Identify which cell holds the provided text, then report its (x, y) central coordinate. 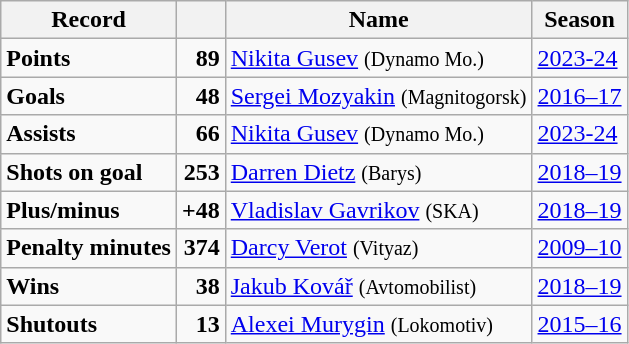
Goals (89, 96)
Darren Dietz (Barys) (378, 172)
2009–10 (580, 248)
Wins (89, 286)
48 (200, 96)
Shutouts (89, 324)
Name (378, 20)
Sergei Mozyakin (Magnitogorsk) (378, 96)
Darcy Verot (Vityaz) (378, 248)
Alexei Murygin (Lokomotiv) (378, 324)
2015–16 (580, 324)
Plus/minus (89, 210)
Jakub Kovář (Avtomobilist) (378, 286)
+48 (200, 210)
Record (89, 20)
Assists (89, 134)
2016–17 (580, 96)
Penalty minutes (89, 248)
Shots on goal (89, 172)
Vladislav Gavrikov (SKA) (378, 210)
Points (89, 58)
13 (200, 324)
89 (200, 58)
38 (200, 286)
Season (580, 20)
374 (200, 248)
253 (200, 172)
66 (200, 134)
